Determine the (X, Y) coordinate at the center of the cell enclosing the given text.  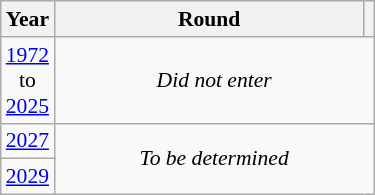
Did not enter (214, 80)
2027 (28, 141)
1972to2025 (28, 80)
Year (28, 19)
To be determined (214, 158)
2029 (28, 177)
Round (209, 19)
